Extract the [X, Y] coordinate from the center of the cell holding the provided text.  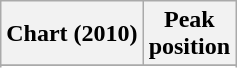
Chart (2010) [72, 34]
Peakposition [189, 34]
